Capture the cell that displays the provided text and extract its [X, Y] central coordinate. 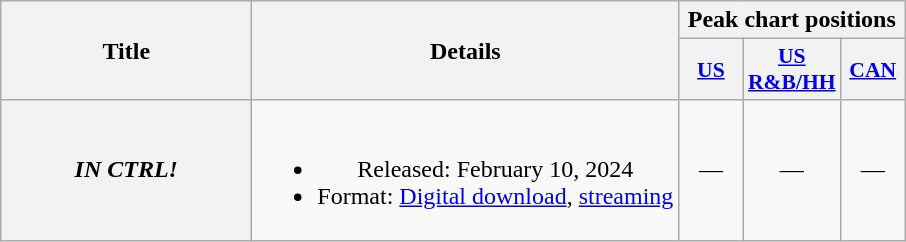
Released: February 10, 2024Format: Digital download, streaming [466, 170]
US [711, 70]
USR&B/HH [792, 70]
CAN [873, 70]
Peak chart positions [792, 20]
Details [466, 50]
Title [126, 50]
IN CTRL! [126, 170]
